For the text-containing cell, return its midpoint in (x, y) coordinate format. 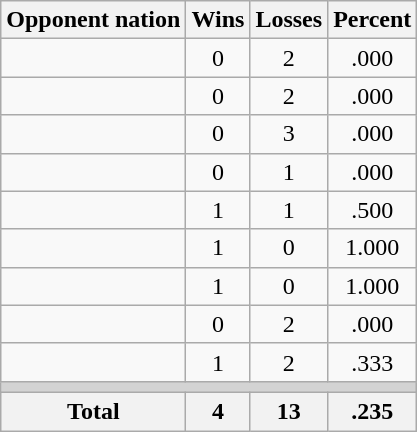
4 (218, 411)
13 (289, 411)
3 (289, 134)
Total (94, 411)
.500 (372, 210)
Losses (289, 20)
.235 (372, 411)
Opponent nation (94, 20)
.333 (372, 362)
Wins (218, 20)
Percent (372, 20)
